Detect which cell encompasses the target text, then output its [x, y] center coordinate. 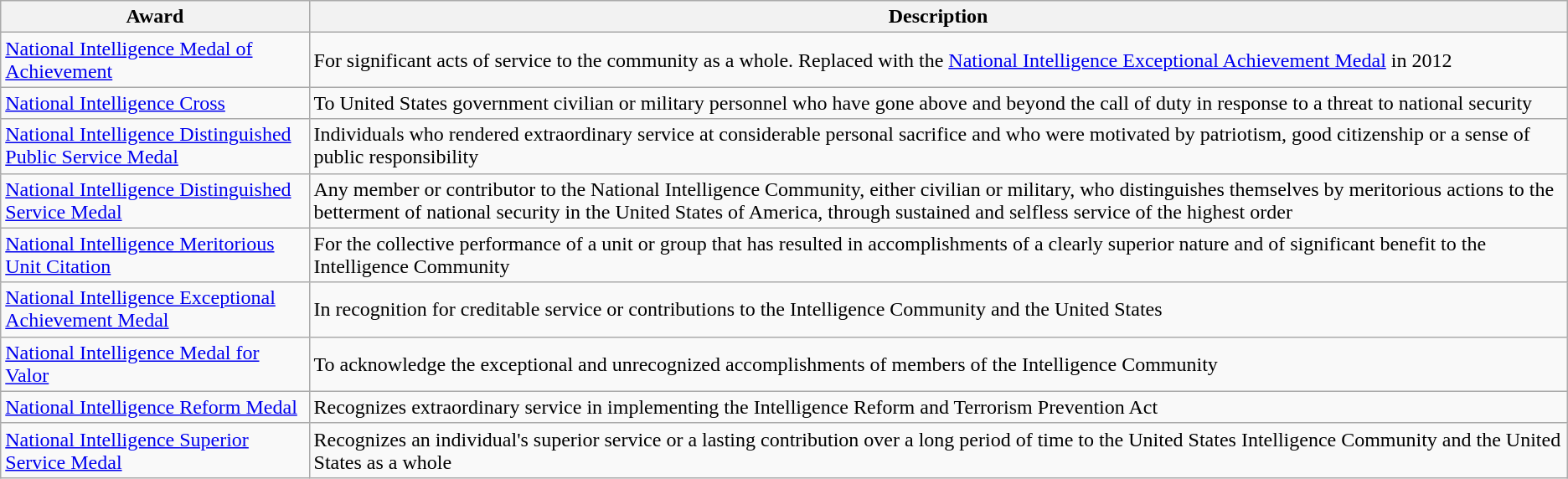
To acknowledge the exceptional and unrecognized accomplishments of members of the Intelligence Community [938, 363]
For significant acts of service to the community as a whole. Replaced with the National Intelligence Exceptional Achievement Medal in 2012 [938, 60]
National Intelligence Medal for Valor [155, 363]
National Intelligence Exceptional Achievement Medal [155, 310]
National Intelligence Distinguished Service Medal [155, 201]
National Intelligence Distinguished Public Service Medal [155, 146]
Description [938, 17]
National Intelligence Superior Service Medal [155, 451]
National Intelligence Meritorious Unit Citation [155, 255]
National Intelligence Medal of Achievement [155, 60]
In recognition for creditable service or contributions to the Intelligence Community and the United States [938, 310]
Award [155, 17]
Recognizes extraordinary service in implementing the Intelligence Reform and Terrorism Prevention Act [938, 407]
National Intelligence Reform Medal [155, 407]
National Intelligence Cross [155, 103]
